Return the [X, Y] coordinate for the center point of the cell that contains the specified text.  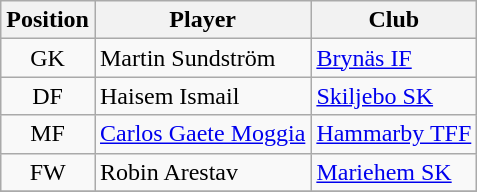
Mariehem SK [394, 172]
Position [48, 20]
Carlos Gaete Moggia [202, 134]
DF [48, 96]
Haisem Ismail [202, 96]
Martin Sundström [202, 58]
Player [202, 20]
Club [394, 20]
Brynäs IF [394, 58]
Skiljebo SK [394, 96]
FW [48, 172]
GK [48, 58]
Robin Arestav [202, 172]
Hammarby TFF [394, 134]
MF [48, 134]
